Extract the [X, Y] coordinate from the center of the cell holding the provided text.  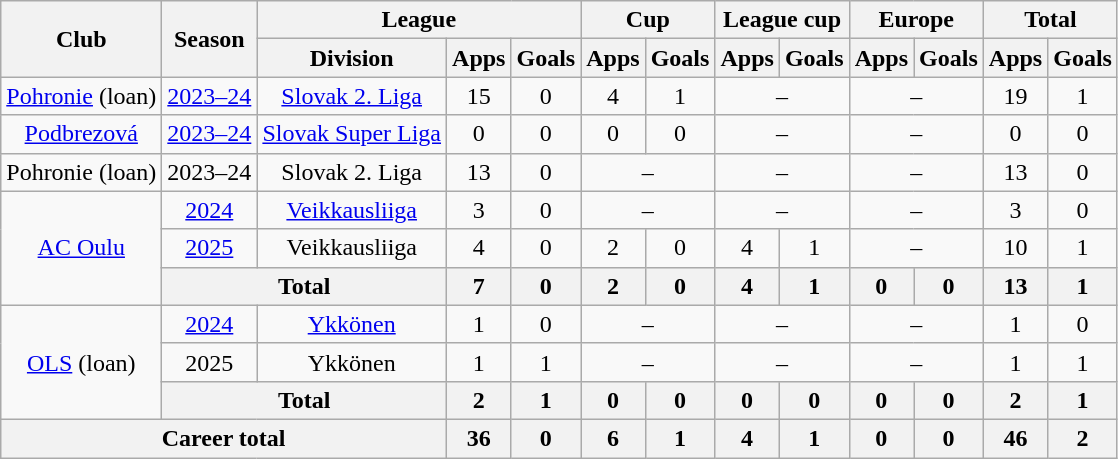
Club [82, 39]
League cup [782, 20]
Season [210, 39]
19 [1015, 96]
Cup [648, 20]
League [419, 20]
10 [1015, 248]
Career total [224, 438]
OLS (loan) [82, 362]
36 [479, 438]
15 [479, 96]
7 [479, 286]
6 [613, 438]
46 [1015, 438]
Division [352, 58]
AC Oulu [82, 248]
Podbrezová [82, 134]
Europe [916, 20]
Slovak Super Liga [352, 134]
